Search for the cell housing the specified text and yield its [X, Y] center coordinate. 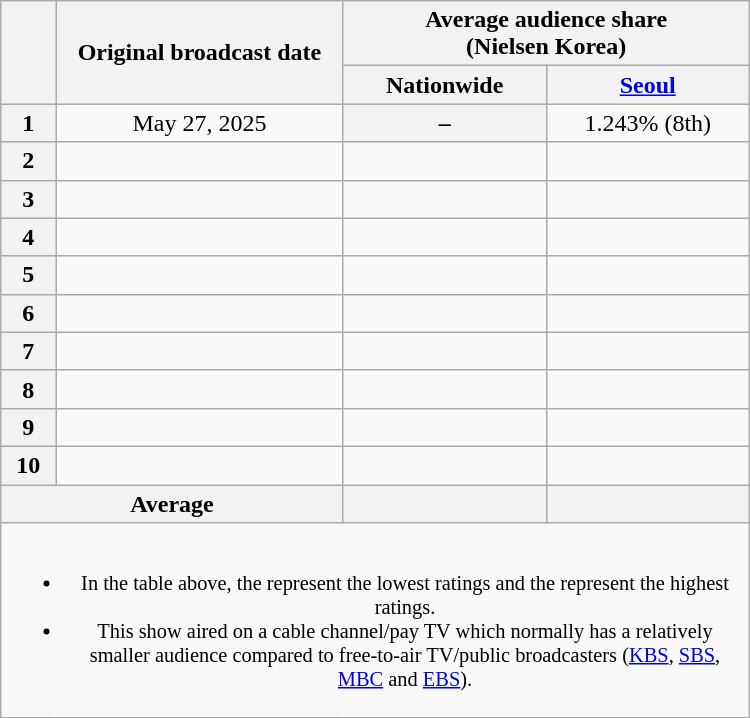
Seoul [648, 85]
3 [28, 199]
10 [28, 465]
8 [28, 389]
Average [172, 503]
2 [28, 161]
May 27, 2025 [200, 123]
7 [28, 351]
4 [28, 237]
Average audience share(Nielsen Korea) [546, 34]
9 [28, 427]
Nationwide [444, 85]
– [444, 123]
6 [28, 313]
5 [28, 275]
1 [28, 123]
1.243% (8th) [648, 123]
Original broadcast date [200, 52]
